Pinpoint the cell where the given text exists, returning its [x, y] midpoint coordinate. 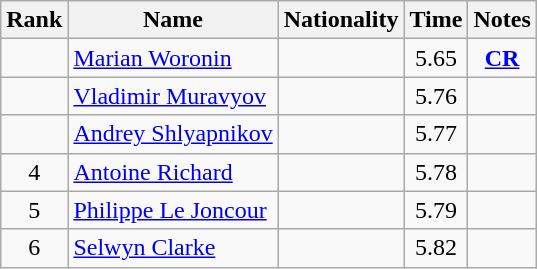
4 [34, 172]
Vladimir Muravyov [173, 96]
Name [173, 20]
5.77 [436, 134]
Nationality [341, 20]
5.79 [436, 210]
Selwyn Clarke [173, 248]
5 [34, 210]
5.76 [436, 96]
Time [436, 20]
5.78 [436, 172]
Philippe Le Joncour [173, 210]
Antoine Richard [173, 172]
Notes [502, 20]
Marian Woronin [173, 58]
5.82 [436, 248]
Andrey Shlyapnikov [173, 134]
5.65 [436, 58]
Rank [34, 20]
CR [502, 58]
6 [34, 248]
